Return (X, Y) of the center of cell containing provided text 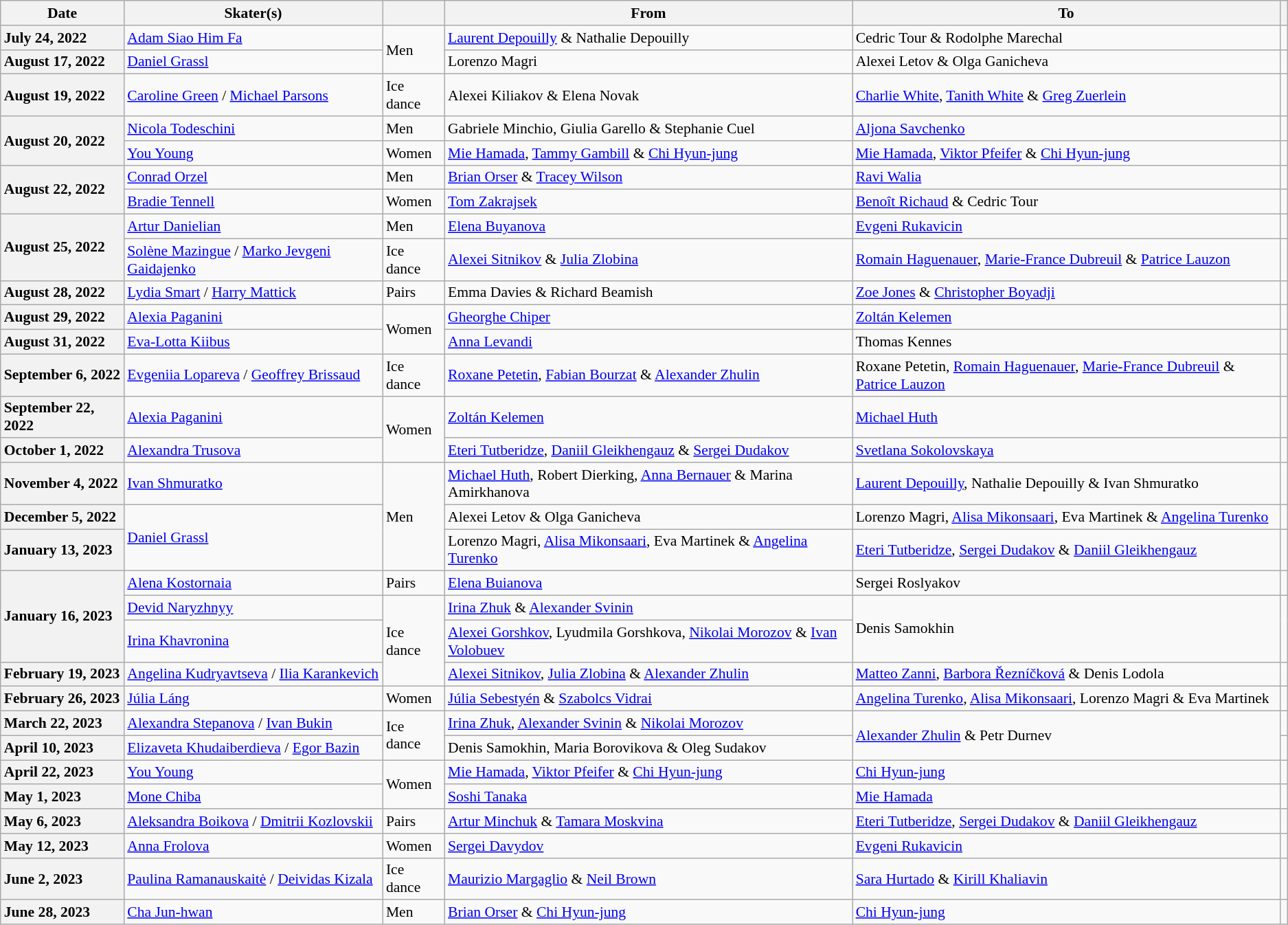
Brian Orser & Tracey Wilson (648, 177)
February 19, 2023 (63, 674)
Angelina Turenko, Alisa Mikonsaari, Lorenzo Magri & Eva Martinek (1066, 699)
Thomas Kennes (1066, 342)
Gabriele Minchio, Giulia Garello & Stephanie Cuel (648, 129)
Alexandra Trusova (253, 451)
Lorenzo Magri (648, 62)
Ivan Shmuratko (253, 484)
August 31, 2022 (63, 342)
Mone Chiba (253, 797)
Emma Davies & Richard Beamish (648, 293)
August 25, 2022 (63, 247)
Michael Huth (1066, 416)
Júlia Sebestyén & Szabolcs Vidrai (648, 699)
Sara Hurtado & Kirill Khaliavin (1066, 878)
Nicola Todeschini (253, 129)
Zoe Jones & Christopher Boyadji (1066, 293)
Adam Siao Him Fa (253, 38)
June 28, 2023 (63, 913)
Mie Hamada, Tammy Gambill & Chi Hyun-jung (648, 153)
Aljona Savchenko (1066, 129)
September 22, 2022 (63, 416)
November 4, 2022 (63, 484)
May 12, 2023 (63, 846)
Alexei Sitnikov, Julia Zlobina & Alexander Zhulin (648, 674)
Cedric Tour & Rodolphe Marechal (1066, 38)
Elena Buianova (648, 583)
May 1, 2023 (63, 797)
Elena Buyanova (648, 227)
Tom Zakrajsek (648, 202)
Romain Haguenauer, Marie-France Dubreuil & Patrice Lauzon (1066, 260)
June 2, 2023 (63, 878)
March 22, 2023 (63, 724)
Artur Minchuk & Tamara Moskvina (648, 821)
January 13, 2023 (63, 550)
Skater(s) (253, 13)
Michael Huth, Robert Dierking, Anna Bernauer & Marina Amirkhanova (648, 484)
August 20, 2022 (63, 140)
August 29, 2022 (63, 317)
Svetlana Sokolovskaya (1066, 451)
Evgeniia Lopareva / Geoffrey Brissaud (253, 375)
Roxane Petetin, Romain Haguenauer, Marie-France Dubreuil & Patrice Lauzon (1066, 375)
Paulina Ramanauskaitė / Deividas Kizala (253, 878)
Laurent Depouilly & Nathalie Depouilly (648, 38)
Solène Mazingue / Marko Jevgeni Gaidajenko (253, 260)
Matteo Zanni, Barbora Řezníčková & Denis Lodola (1066, 674)
May 6, 2023 (63, 821)
September 6, 2022 (63, 375)
Cha Jun-hwan (253, 913)
Sergei Davydov (648, 846)
Irina Khavronina (253, 640)
August 22, 2022 (63, 190)
Gheorghe Chiper (648, 317)
Denis Samokhin (1066, 629)
Anna Frolova (253, 846)
Maurizio Margaglio & Neil Brown (648, 878)
Irina Zhuk, Alexander Svinin & Nikolai Morozov (648, 724)
Alena Kostornaia (253, 583)
Alexei Sitnikov & Julia Zlobina (648, 260)
April 22, 2023 (63, 772)
August 17, 2022 (63, 62)
Brian Orser & Chi Hyun-jung (648, 913)
Denis Samokhin, Maria Borovikova & Oleg Sudakov (648, 748)
Alexander Zhulin & Petr Durnev (1066, 735)
April 10, 2023 (63, 748)
December 5, 2022 (63, 517)
October 1, 2022 (63, 451)
Aleksandra Boikova / Dmitrii Kozlovskii (253, 821)
Laurent Depouilly, Nathalie Depouilly & Ivan Shmuratko (1066, 484)
From (648, 13)
Bradie Tennell (253, 202)
Lydia Smart / Harry Mattick (253, 293)
Devid Naryzhnyy (253, 608)
July 24, 2022 (63, 38)
Alexandra Stepanova / Ivan Bukin (253, 724)
Date (63, 13)
Eteri Tutberidze, Daniil Gleikhengauz & Sergei Dudakov (648, 451)
Mie Hamada (1066, 797)
Irina Zhuk & Alexander Svinin (648, 608)
August 19, 2022 (63, 95)
Eva-Lotta Kiibus (253, 342)
Alexei Gorshkov, Lyudmila Gorshkova, Nikolai Morozov & Ivan Volobuev (648, 640)
January 16, 2023 (63, 616)
To (1066, 13)
Benoît Richaud & Cedric Tour (1066, 202)
Sergei Roslyakov (1066, 583)
Caroline Green / Michael Parsons (253, 95)
Roxane Petetin, Fabian Bourzat & Alexander Zhulin (648, 375)
Artur Danielian (253, 227)
Charlie White, Tanith White & Greg Zuerlein (1066, 95)
Angelina Kudryavtseva / Ilia Karankevich (253, 674)
Elizaveta Khudaiberdieva / Egor Bazin (253, 748)
Anna Levandi (648, 342)
Ravi Walia (1066, 177)
Soshi Tanaka (648, 797)
August 28, 2022 (63, 293)
Júlia Láng (253, 699)
Alexei Kiliakov & Elena Novak (648, 95)
Conrad Orzel (253, 177)
February 26, 2023 (63, 699)
